Locate the cell with the specified text and output its (X, Y) center coordinate. 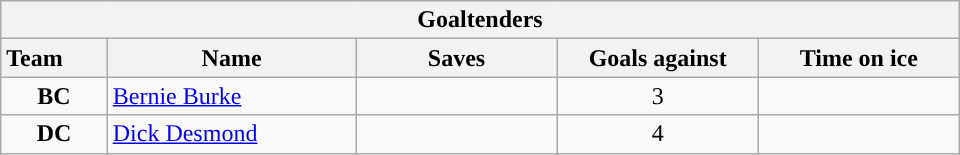
3 (658, 96)
Bernie Burke (232, 96)
Dick Desmond (232, 134)
4 (658, 134)
Goals against (658, 58)
BC (54, 96)
Saves (456, 58)
Team (54, 58)
Goaltenders (480, 20)
Name (232, 58)
DC (54, 134)
Time on ice (858, 58)
